Search for the cell housing the specified text and yield its (X, Y) center coordinate. 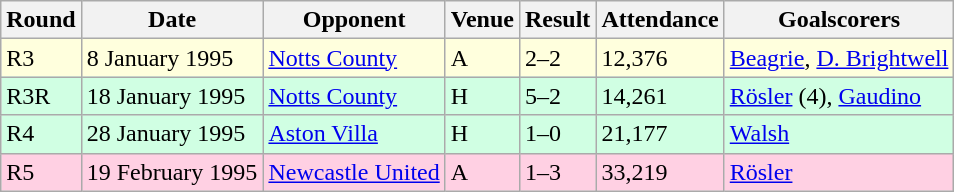
12,376 (660, 58)
Goalscorers (839, 20)
Attendance (660, 20)
18 January 1995 (172, 96)
Walsh (839, 134)
Beagrie, D. Brightwell (839, 58)
21,177 (660, 134)
Result (557, 20)
28 January 1995 (172, 134)
Newcastle United (354, 172)
Rösler (4), Gaudino (839, 96)
1–3 (557, 172)
R5 (41, 172)
Venue (482, 20)
Aston Villa (354, 134)
Date (172, 20)
Rösler (839, 172)
R3 (41, 58)
1–0 (557, 134)
Opponent (354, 20)
R4 (41, 134)
2–2 (557, 58)
14,261 (660, 96)
19 February 1995 (172, 172)
R3R (41, 96)
Round (41, 20)
33,219 (660, 172)
8 January 1995 (172, 58)
5–2 (557, 96)
